Locate the cell with the specified text and output its (x, y) center coordinate. 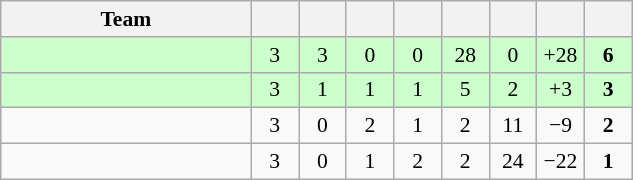
11 (513, 126)
24 (513, 162)
+3 (561, 90)
Team (126, 19)
+28 (561, 55)
6 (608, 55)
28 (465, 55)
−22 (561, 162)
−9 (561, 126)
5 (465, 90)
